Determine the (x, y) coordinate at the center of the cell enclosing the given text.  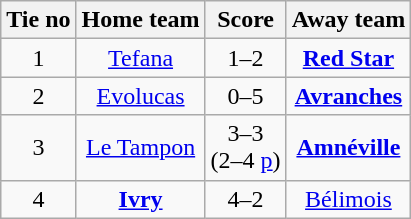
Away team (348, 20)
Amnéville (348, 148)
Le Tampon (140, 148)
Avranches (348, 96)
1 (38, 58)
Tefana (140, 58)
4–2 (246, 199)
Score (246, 20)
Home team (140, 20)
1–2 (246, 58)
Evolucas (140, 96)
Tie no (38, 20)
0–5 (246, 96)
2 (38, 96)
Bélimois (348, 199)
3–3 (2–4 p) (246, 148)
Red Star (348, 58)
3 (38, 148)
Ivry (140, 199)
4 (38, 199)
